Return (x, y) of the center of cell containing provided text 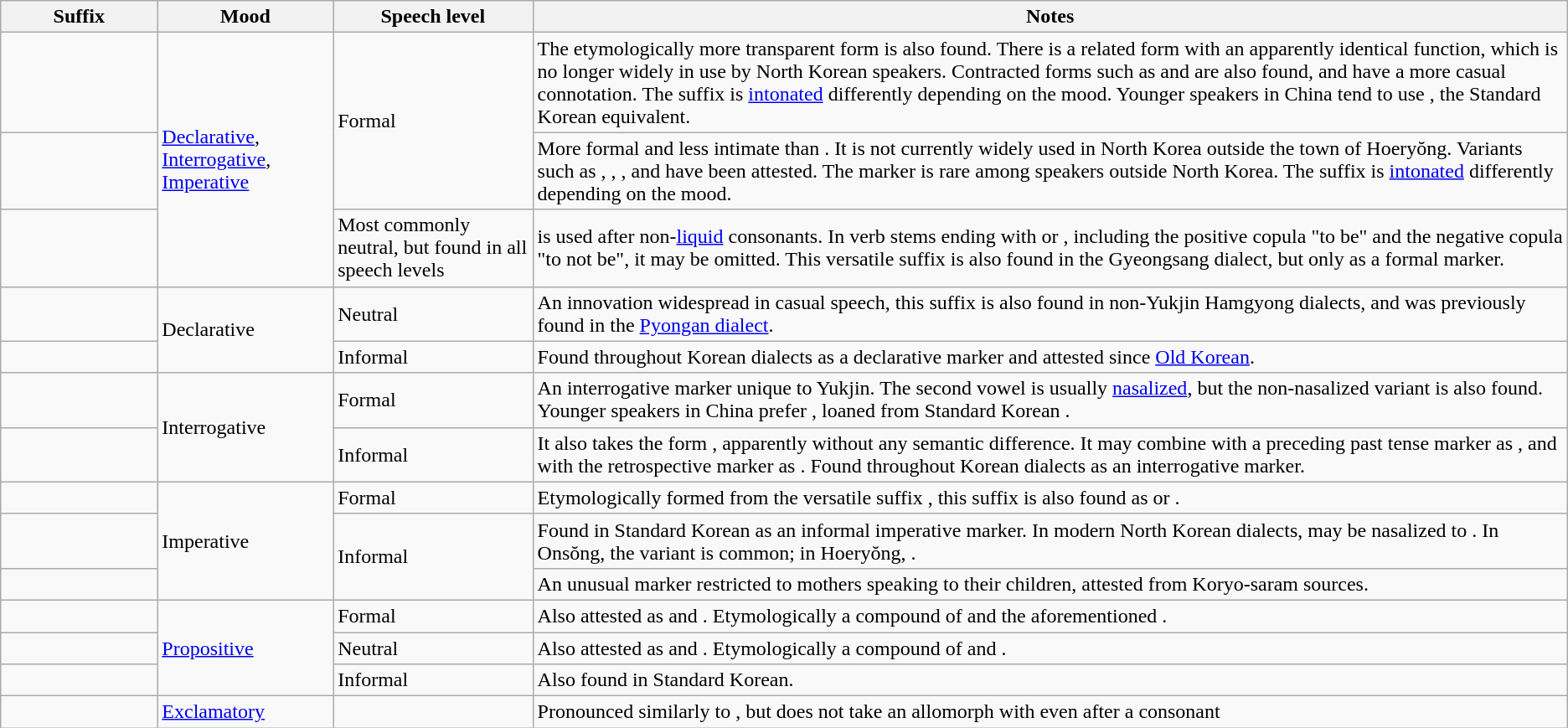
Imperative (245, 541)
Suffix (79, 17)
Exclamatory (245, 712)
Declarative, Interrogative, Imperative (245, 159)
Speech level (433, 17)
Interrogative (245, 427)
Notes (1050, 17)
Propositive (245, 648)
Also attested as and . Etymologically a compound of and the aforementioned . (1050, 616)
Most commonly neutral, but found in all speech levels (433, 248)
Found throughout Korean dialects as a declarative marker and attested since Old Korean. (1050, 357)
Etymologically formed from the versatile suffix , this suffix is also found as or . (1050, 498)
An unusual marker restricted to mothers speaking to their children, attested from Koryo-saram sources. (1050, 584)
Declarative (245, 330)
Also found in Standard Korean. (1050, 680)
Mood (245, 17)
Also attested as and . Etymologically a compound of and . (1050, 648)
Pronounced similarly to , but does not take an allomorph with even after a consonant (1050, 712)
